Search for the cell housing the specified text and yield its [X, Y] center coordinate. 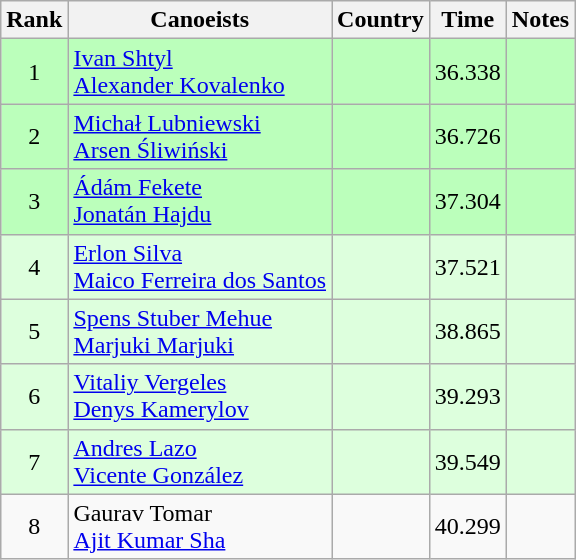
Gaurav TomarAjit Kumar Sha [200, 526]
7 [34, 462]
3 [34, 202]
39.549 [468, 462]
Country [381, 20]
Ádám FeketeJonatán Hajdu [200, 202]
36.338 [468, 72]
1 [34, 72]
Canoeists [200, 20]
Time [468, 20]
4 [34, 266]
8 [34, 526]
37.304 [468, 202]
Andres LazoVicente González [200, 462]
6 [34, 396]
Erlon SilvaMaico Ferreira dos Santos [200, 266]
Spens Stuber MehueMarjuki Marjuki [200, 332]
2 [34, 136]
38.865 [468, 332]
36.726 [468, 136]
Rank [34, 20]
Michał LubniewskiArsen Śliwiński [200, 136]
39.293 [468, 396]
37.521 [468, 266]
5 [34, 332]
40.299 [468, 526]
Notes [540, 20]
Vitaliy VergelesDenys Kamerylov [200, 396]
Ivan ShtylAlexander Kovalenko [200, 72]
